Identify which cell holds the provided text, then report its (x, y) central coordinate. 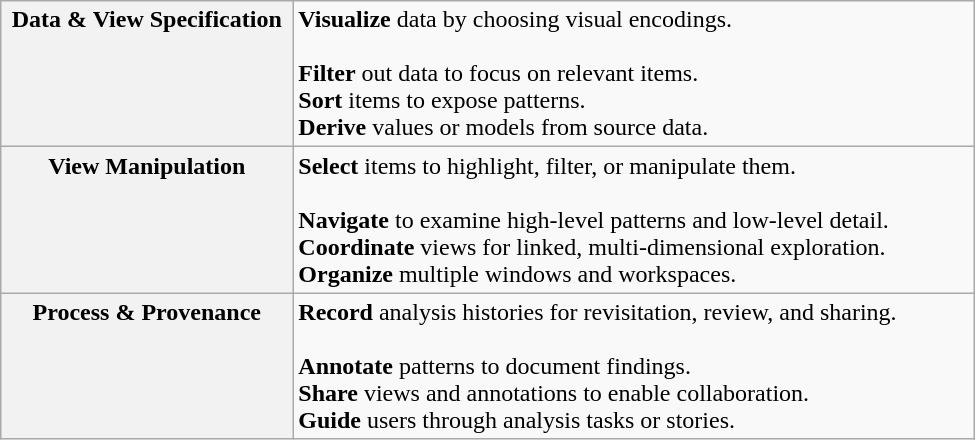
View Manipulation (147, 220)
Data & View Specification (147, 74)
Process & Provenance (147, 366)
